Provide the [X, Y] coordinate of the cell's center where the given text is located.  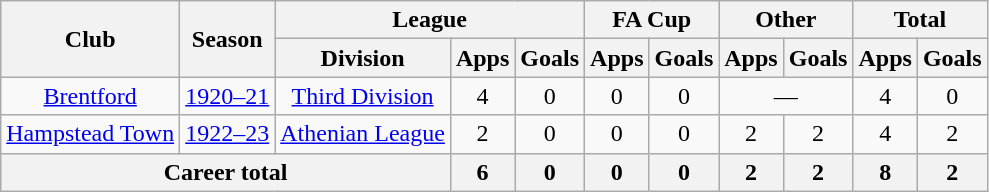
Other [786, 20]
League [430, 20]
Total [920, 20]
6 [482, 172]
Division [363, 58]
Third Division [363, 96]
Brentford [90, 96]
Season [228, 39]
Athenian League [363, 134]
Club [90, 39]
1920–21 [228, 96]
— [786, 96]
Hampstead Town [90, 134]
8 [885, 172]
1922–23 [228, 134]
FA Cup [652, 20]
Career total [226, 172]
